Search for the cell housing the specified text and yield its (X, Y) center coordinate. 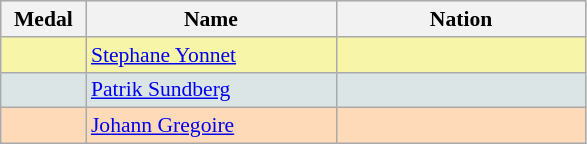
Patrik Sundberg (211, 90)
Johann Gregoire (211, 126)
Medal (44, 19)
Nation (461, 19)
Name (211, 19)
Stephane Yonnet (211, 55)
